Detect which cell encompasses the target text, then output its [X, Y] center coordinate. 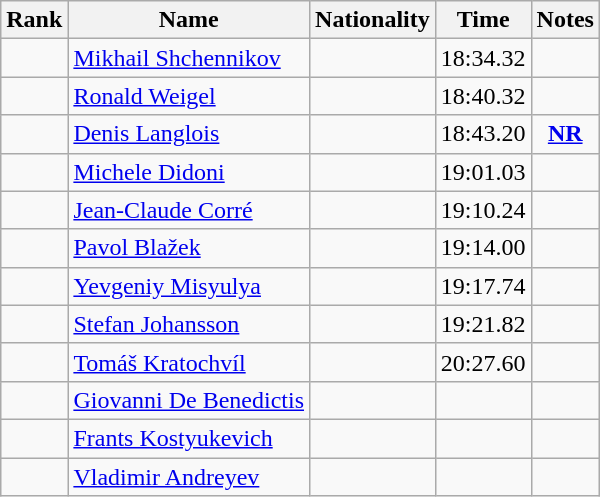
Notes [565, 20]
Denis Langlois [189, 134]
Rank [34, 20]
Name [189, 20]
Frants Kostyukevich [189, 438]
Pavol Blažek [189, 248]
Tomáš Kratochvíl [189, 362]
18:34.32 [483, 58]
19:10.24 [483, 210]
Michele Didoni [189, 172]
20:27.60 [483, 362]
Ronald Weigel [189, 96]
19:17.74 [483, 286]
Giovanni De Benedictis [189, 400]
Jean-Claude Corré [189, 210]
Stefan Johansson [189, 324]
Time [483, 20]
Yevgeniy Misyulya [189, 286]
Mikhail Shchennikov [189, 58]
Nationality [373, 20]
19:01.03 [483, 172]
18:43.20 [483, 134]
Vladimir Andreyev [189, 477]
NR [565, 134]
18:40.32 [483, 96]
19:21.82 [483, 324]
19:14.00 [483, 248]
